Pinpoint the cell where the given text exists, returning its [X, Y] midpoint coordinate. 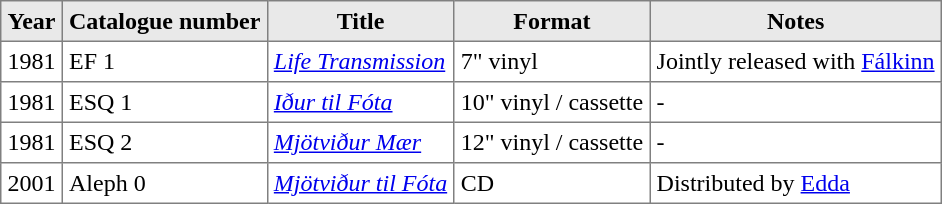
Title [360, 21]
Aleph 0 [164, 183]
Mjötviður Mær [360, 142]
Format [552, 21]
Notes [796, 21]
12" vinyl / cassette [552, 142]
Catalogue number [164, 21]
Mjötviður til Fóta [360, 183]
Year [32, 21]
10" vinyl / cassette [552, 102]
CD [552, 183]
ESQ 1 [164, 102]
2001 [32, 183]
Distributed by Edda [796, 183]
Iður til Fóta [360, 102]
7" vinyl [552, 61]
Life Transmission [360, 61]
EF 1 [164, 61]
ESQ 2 [164, 142]
Jointly released with Fálkinn [796, 61]
